Search for the cell housing the specified text and yield its [X, Y] center coordinate. 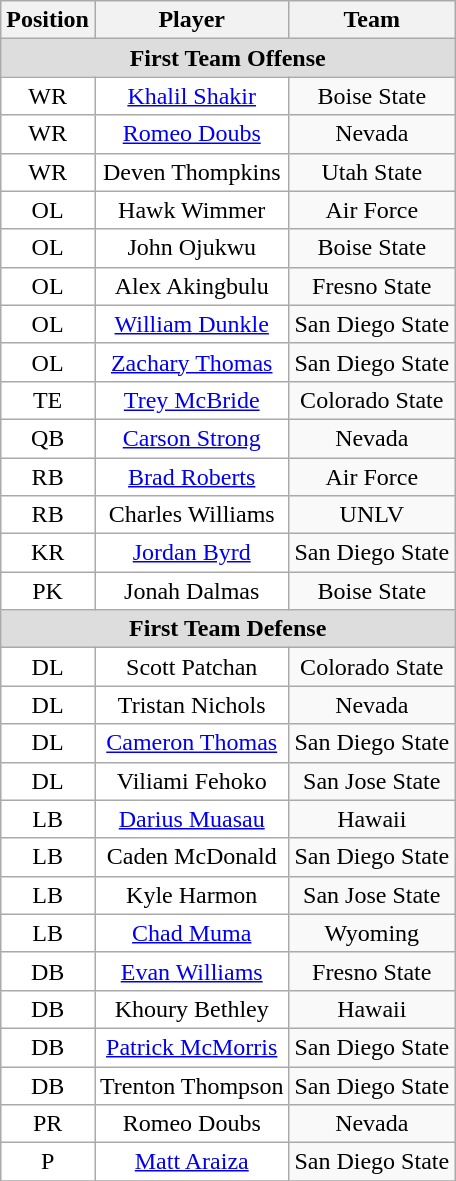
Evan Williams [191, 971]
Tristan Nichols [191, 705]
Jordan Byrd [191, 553]
Trey McBride [191, 400]
Carson Strong [191, 438]
Wyoming [372, 933]
Charles Williams [191, 515]
First Team Offense [228, 58]
Patrick McMorris [191, 1047]
KR [48, 553]
Darius Muasau [191, 819]
PR [48, 1124]
QB [48, 438]
Team [372, 20]
Cameron Thomas [191, 743]
Position [48, 20]
Viliami Fehoko [191, 781]
Alex Akingbulu [191, 286]
Utah State [372, 172]
Scott Patchan [191, 667]
Caden McDonald [191, 857]
Deven Thompkins [191, 172]
PK [48, 591]
Trenton Thompson [191, 1085]
P [48, 1162]
Kyle Harmon [191, 895]
Khoury Bethley [191, 1009]
Zachary Thomas [191, 362]
TE [48, 400]
Brad Roberts [191, 477]
Hawk Wimmer [191, 210]
Matt Araiza [191, 1162]
John Ojukwu [191, 248]
Player [191, 20]
William Dunkle [191, 324]
Chad Muma [191, 933]
First Team Defense [228, 629]
Jonah Dalmas [191, 591]
UNLV [372, 515]
Khalil Shakir [191, 96]
